Output the (x, y) coordinate of the center of the cell containing the given text.  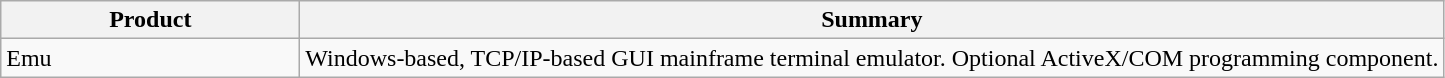
Summary (872, 20)
Product (150, 20)
Windows-based, TCP/IP-based GUI mainframe terminal emulator. Optional ActiveX/COM programming component. (872, 58)
Emu (150, 58)
